Output the (X, Y) coordinate of the center of the cell containing the given text.  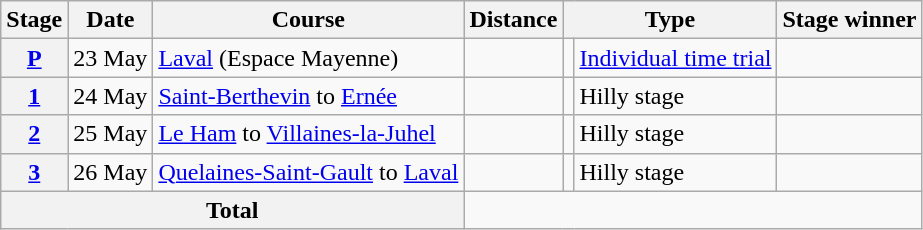
24 May (110, 96)
Le Ham to Villaines-la-Juhel (308, 134)
3 (34, 172)
2 (34, 134)
23 May (110, 58)
Stage winner (850, 20)
Quelaines-Saint-Gault to Laval (308, 172)
Distance (514, 20)
1 (34, 96)
Type (670, 20)
Date (110, 20)
26 May (110, 172)
Stage (34, 20)
Total (232, 210)
Saint-Berthevin to Ernée (308, 96)
25 May (110, 134)
Individual time trial (676, 58)
Laval (Espace Mayenne) (308, 58)
Course (308, 20)
P (34, 58)
